Capture the cell that displays the provided text and extract its (x, y) central coordinate. 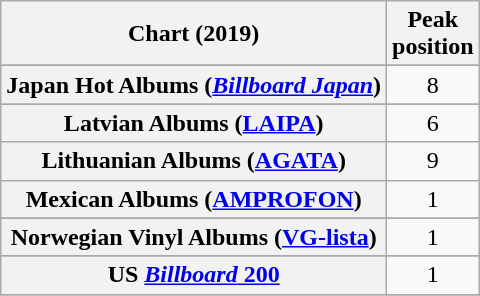
US Billboard 200 (194, 275)
Peakposition (433, 34)
Chart (2019) (194, 34)
Latvian Albums (LAIPA) (194, 123)
Norwegian Vinyl Albums (VG-lista) (194, 237)
8 (433, 85)
Lithuanian Albums (AGATA) (194, 161)
Japan Hot Albums (Billboard Japan) (194, 85)
Mexican Albums (AMPROFON) (194, 199)
6 (433, 123)
9 (433, 161)
